Locate the cell with the specified text and output its (x, y) center coordinate. 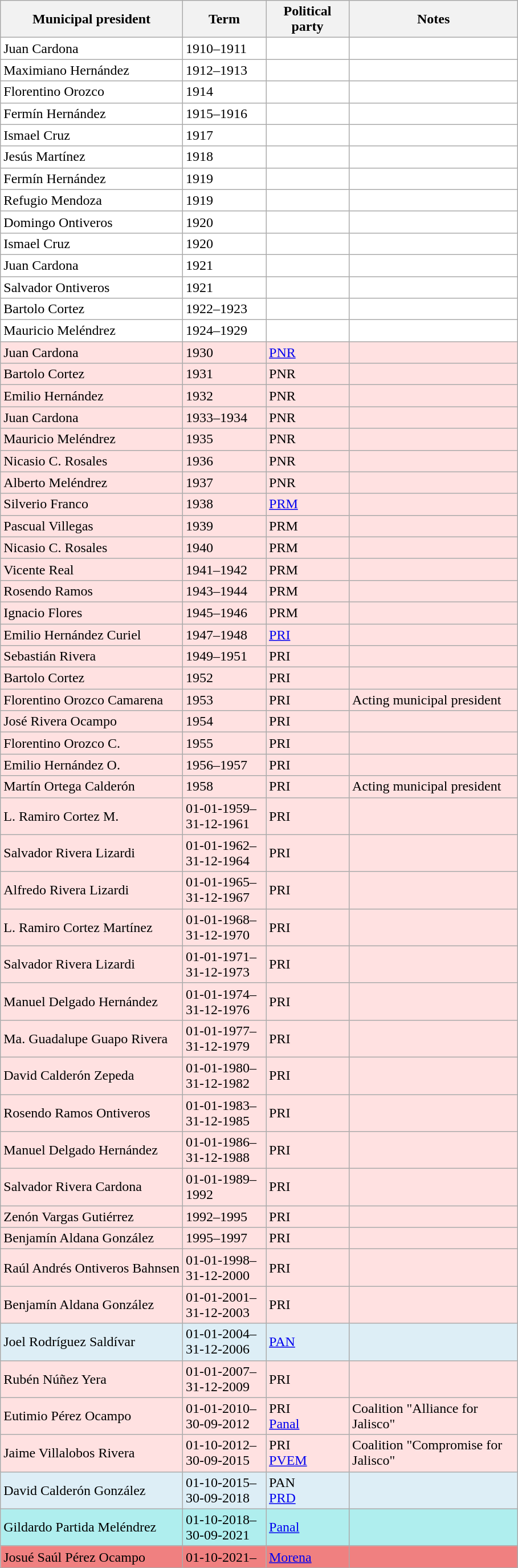
Notes (434, 19)
Joel Rodríguez Saldívar (92, 1342)
1932 (224, 396)
1943–1944 (224, 591)
Refugio Mendoza (92, 200)
L. Ramiro Cortez Martínez (92, 927)
Political party (307, 19)
Domingo Ontiveros (92, 222)
Pascual Villegas (92, 526)
Emilio Hernández Curiel (92, 635)
1992–1995 (224, 1217)
1955 (224, 743)
Maximiano Hernández (92, 70)
Ma. Guadalupe Guapo Rivera (92, 1038)
José Rivera Ocampo (92, 722)
Alfredo Rivera Lizardi (92, 890)
1956–1957 (224, 765)
1922–1923 (224, 309)
Jesús Martínez (92, 157)
PRI PVEM (307, 1453)
1947–1948 (224, 635)
1952 (224, 678)
Jaime Villalobos Rivera (92, 1453)
01-01-1980–31-12-1982 (224, 1076)
01-01-1968–31-12-1970 (224, 927)
1954 (224, 722)
Martín Ortega Calderón (92, 787)
1912–1913 (224, 70)
01-01-1965–31-12-1967 (224, 890)
01-01-2007–31-12-2009 (224, 1379)
01-01-2001–31-12-2003 (224, 1305)
01-01-2010–30-09-2012 (224, 1416)
Morena (307, 1557)
PAN (307, 1342)
01-10-2021– (224, 1557)
Florentino Orozco C. (92, 743)
1917 (224, 135)
1949–1951 (224, 657)
01-10-2012–30-09-2015 (224, 1453)
Zenón Vargas Gutiérrez (92, 1217)
1939 (224, 526)
Rosendo Ramos (92, 591)
Salvador Rivera Cardona (92, 1188)
Term (224, 19)
Florentino Orozco (92, 92)
PRI Panal (307, 1416)
01-01-1989–1992 (224, 1188)
1910–1911 (224, 48)
Florentino Orozco Camarena (92, 700)
01-01-1983–31-12-1985 (224, 1112)
1930 (224, 353)
Coalition "Compromise for Jalisco" (434, 1453)
1945–1946 (224, 613)
01-01-1962–31-12-1964 (224, 853)
1953 (224, 700)
1915–1916 (224, 114)
Gildardo Partida Meléndrez (92, 1528)
01-01-1959–31-12-1961 (224, 816)
Emilio Hernández (92, 396)
David Calderón Zepeda (92, 1076)
Raúl Andrés Ontiveros Bahnsen (92, 1267)
1938 (224, 504)
Josué Saúl Pérez Ocampo (92, 1557)
Ignacio Flores (92, 613)
Panal (307, 1528)
Emilio Hernández O. (92, 765)
Rosendo Ramos Ontiveros (92, 1112)
1935 (224, 439)
01-01-1971–31-12-1973 (224, 964)
01-01-1977–31-12-1979 (224, 1038)
1918 (224, 157)
Alberto Meléndrez (92, 483)
Silverio Franco (92, 504)
Municipal president (92, 19)
PAN PRD (307, 1490)
Vicente Real (92, 569)
1931 (224, 374)
Eutimio Pérez Ocampo (92, 1416)
Coalition "Alliance for Jalisco" (434, 1416)
David Calderón González (92, 1490)
01-01-1974–31-12-1976 (224, 1002)
01-01-2004–31-12-2006 (224, 1342)
1937 (224, 483)
Rubén Núñez Yera (92, 1379)
01-10-2015–30-09-2018 (224, 1490)
1940 (224, 548)
1936 (224, 461)
1941–1942 (224, 569)
1933–1934 (224, 418)
1924–1929 (224, 331)
01-01-1986–31-12-1988 (224, 1150)
1914 (224, 92)
Salvador Ontiveros (92, 287)
1958 (224, 787)
01-01-1998–31-12-2000 (224, 1267)
Sebastián Rivera (92, 657)
1995–1997 (224, 1238)
L. Ramiro Cortez M. (92, 816)
01-10-2018–30-09-2021 (224, 1528)
